Scan for the cell matching the given text and deliver its (X, Y) coordinate at center. 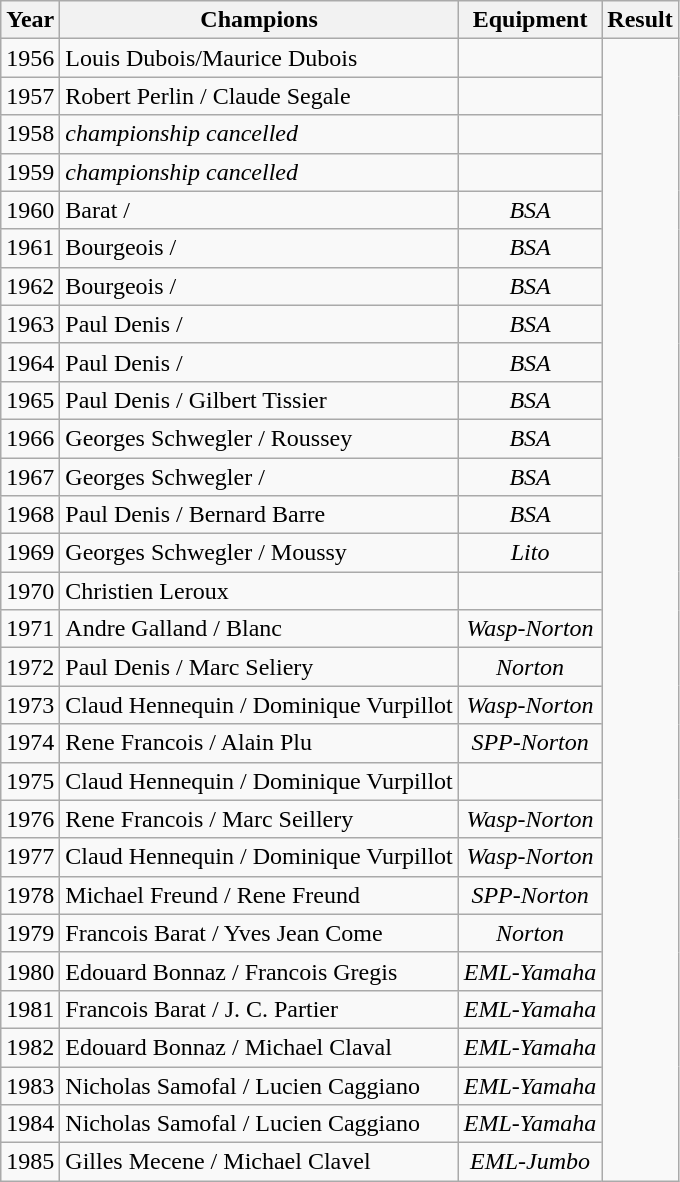
Christien Leroux (259, 591)
1983 (30, 1085)
1968 (30, 515)
1959 (30, 172)
Georges Schwegler / Moussy (259, 553)
Andre Galland / Blanc (259, 629)
Paul Denis / Gilbert Tissier (259, 400)
Michael Freund / Rene Freund (259, 895)
Paul Denis / Bernard Barre (259, 515)
1975 (30, 781)
Equipment (530, 20)
1972 (30, 667)
Robert Perlin / Claude Segale (259, 96)
Georges Schwegler / (259, 477)
1973 (30, 705)
Edouard Bonnaz / Michael Claval (259, 1047)
Edouard Bonnaz / Francois Gregis (259, 971)
Barat / (259, 210)
1964 (30, 362)
1976 (30, 819)
1962 (30, 286)
1971 (30, 629)
Rene Francois / Alain Plu (259, 743)
1963 (30, 324)
Lito (530, 553)
Paul Denis / Marc Seliery (259, 667)
1985 (30, 1162)
1980 (30, 971)
1969 (30, 553)
1966 (30, 438)
1981 (30, 1009)
1958 (30, 134)
1984 (30, 1124)
Gilles Mecene / Michael Clavel (259, 1162)
Rene Francois / Marc Seillery (259, 819)
Result (640, 20)
1982 (30, 1047)
EML-Jumbo (530, 1162)
Year (30, 20)
1967 (30, 477)
1977 (30, 857)
1960 (30, 210)
Champions (259, 20)
1974 (30, 743)
1956 (30, 58)
Francois Barat / J. C. Partier (259, 1009)
1961 (30, 248)
1957 (30, 96)
Georges Schwegler / Roussey (259, 438)
1979 (30, 933)
1978 (30, 895)
1965 (30, 400)
Louis Dubois/Maurice Dubois (259, 58)
Francois Barat / Yves Jean Come (259, 933)
1970 (30, 591)
